Pinpoint the cell where the given text exists, returning its (X, Y) midpoint coordinate. 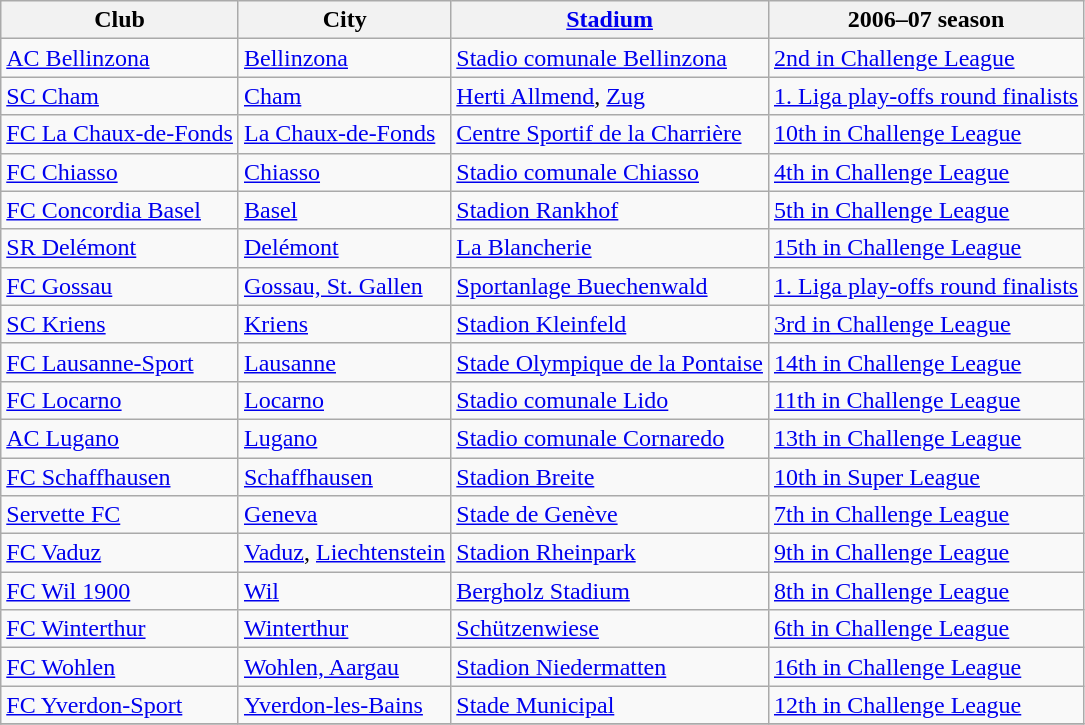
Stade Olympique de la Pontaise (610, 362)
Basel (344, 210)
2006–07 season (926, 20)
9th in Challenge League (926, 553)
FC Schaffhausen (120, 477)
Stadion Breite (610, 477)
Lausanne (344, 362)
FC Concordia Basel (120, 210)
Stade Municipal (610, 705)
Schaffhausen (344, 477)
Schützenwiese (610, 629)
Bellinzona (344, 58)
Stadion Rankhof (610, 210)
FC Vaduz (120, 553)
Stade de Genève (610, 515)
14th in Challenge League (926, 362)
10th in Super League (926, 477)
Club (120, 20)
Stadio comunale Lido (610, 400)
SR Delémont (120, 248)
11th in Challenge League (926, 400)
FC Chiasso (120, 172)
FC Wohlen (120, 667)
Lugano (344, 438)
8th in Challenge League (926, 591)
AC Bellinzona (120, 58)
SC Kriens (120, 324)
Geneva (344, 515)
Chiasso (344, 172)
Stadio comunale Cornaredo (610, 438)
3rd in Challenge League (926, 324)
Locarno (344, 400)
FC Yverdon-Sport (120, 705)
Bergholz Stadium (610, 591)
Yverdon-les-Bains (344, 705)
FC Wil 1900 (120, 591)
FC La Chaux-de-Fonds (120, 134)
City (344, 20)
6th in Challenge League (926, 629)
La Chaux-de-Fonds (344, 134)
Sportanlage Buechenwald (610, 286)
4th in Challenge League (926, 172)
Delémont (344, 248)
FC Locarno (120, 400)
SC Cham (120, 96)
Winterthur (344, 629)
10th in Challenge League (926, 134)
12th in Challenge League (926, 705)
Wil (344, 591)
La Blancherie (610, 248)
13th in Challenge League (926, 438)
Gossau, St. Gallen (344, 286)
Stadio comunale Chiasso (610, 172)
Cham (344, 96)
FC Lausanne-Sport (120, 362)
16th in Challenge League (926, 667)
Stadion Rheinpark (610, 553)
FC Winterthur (120, 629)
Stadion Kleinfeld (610, 324)
FC Gossau (120, 286)
Vaduz, Liechtenstein (344, 553)
Stadion Niedermatten (610, 667)
Wohlen, Aargau (344, 667)
Stadium (610, 20)
Centre Sportif de la Charrière (610, 134)
7th in Challenge League (926, 515)
Herti Allmend, Zug (610, 96)
2nd in Challenge League (926, 58)
5th in Challenge League (926, 210)
Kriens (344, 324)
AC Lugano (120, 438)
Stadio comunale Bellinzona (610, 58)
15th in Challenge League (926, 248)
Servette FC (120, 515)
